Provide the (X, Y) coordinate of the cell's center where the given text is located.  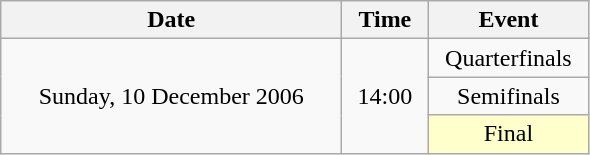
Event (508, 20)
Quarterfinals (508, 58)
Time (385, 20)
Final (508, 134)
Sunday, 10 December 2006 (172, 96)
Date (172, 20)
14:00 (385, 96)
Semifinals (508, 96)
